From the cell containing the given text, extract its center point as (X, Y) coordinate. 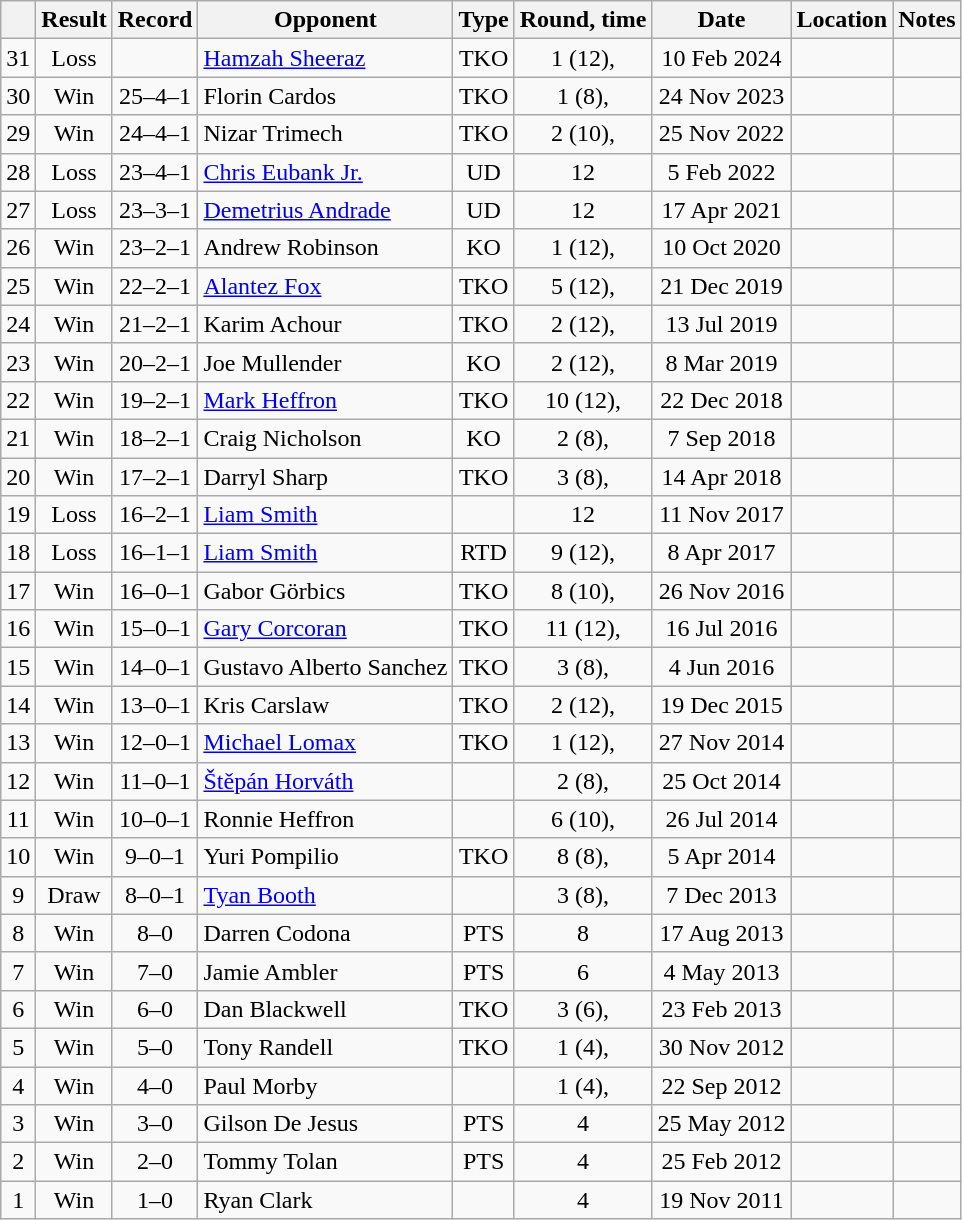
17 Aug 2013 (722, 933)
Round, time (583, 20)
10 Oct 2020 (722, 248)
Karim Achour (326, 324)
RTD (484, 553)
Gustavo Alberto Sanchez (326, 667)
29 (18, 134)
5 Feb 2022 (722, 172)
23–4–1 (155, 172)
17 Apr 2021 (722, 210)
16–2–1 (155, 515)
9 (18, 895)
24 (18, 324)
Jamie Ambler (326, 971)
23 (18, 362)
8–0 (155, 933)
14 (18, 705)
Draw (74, 895)
22 Dec 2018 (722, 400)
Darren Codona (326, 933)
27 (18, 210)
25 Nov 2022 (722, 134)
30 Nov 2012 (722, 1047)
1 (8), (583, 96)
16–0–1 (155, 591)
Paul Morby (326, 1085)
31 (18, 58)
Nizar Trimech (326, 134)
11 Nov 2017 (722, 515)
7 (18, 971)
4–0 (155, 1085)
24–4–1 (155, 134)
22 (18, 400)
24 Nov 2023 (722, 96)
Kris Carslaw (326, 705)
17–2–1 (155, 477)
Yuri Pompilio (326, 857)
26 Nov 2016 (722, 591)
20–2–1 (155, 362)
Chris Eubank Jr. (326, 172)
Location (842, 20)
Tommy Tolan (326, 1162)
6–0 (155, 1009)
Result (74, 20)
Tony Randell (326, 1047)
22 Sep 2012 (722, 1085)
13 (18, 743)
Ryan Clark (326, 1200)
26 (18, 248)
10–0–1 (155, 819)
23 Feb 2013 (722, 1009)
26 Jul 2014 (722, 819)
21–2–1 (155, 324)
11 (12), (583, 629)
19–2–1 (155, 400)
9–0–1 (155, 857)
Tyan Booth (326, 895)
17 (18, 591)
16 Jul 2016 (722, 629)
Mark Heffron (326, 400)
11–0–1 (155, 781)
18–2–1 (155, 438)
Date (722, 20)
Demetrius Andrade (326, 210)
10 (18, 857)
4 Jun 2016 (722, 667)
16 (18, 629)
13–0–1 (155, 705)
25 May 2012 (722, 1124)
2–0 (155, 1162)
4 May 2013 (722, 971)
6 (10), (583, 819)
Craig Nicholson (326, 438)
Alantez Fox (326, 286)
23–2–1 (155, 248)
1 (18, 1200)
13 Jul 2019 (722, 324)
14–0–1 (155, 667)
14 Apr 2018 (722, 477)
19 Dec 2015 (722, 705)
10 Feb 2024 (722, 58)
15–0–1 (155, 629)
2 (18, 1162)
11 (18, 819)
Štěpán Horváth (326, 781)
2 (10), (583, 134)
7–0 (155, 971)
7 Sep 2018 (722, 438)
15 (18, 667)
8 (8), (583, 857)
8 Mar 2019 (722, 362)
5–0 (155, 1047)
Gilson De Jesus (326, 1124)
7 Dec 2013 (722, 895)
19 (18, 515)
Hamzah Sheeraz (326, 58)
Andrew Robinson (326, 248)
Gary Corcoran (326, 629)
Darryl Sharp (326, 477)
8 Apr 2017 (722, 553)
9 (12), (583, 553)
25 Oct 2014 (722, 781)
23–3–1 (155, 210)
12–0–1 (155, 743)
5 (12), (583, 286)
10 (12), (583, 400)
3 (18, 1124)
5 Apr 2014 (722, 857)
25 (18, 286)
28 (18, 172)
Opponent (326, 20)
3–0 (155, 1124)
21 Dec 2019 (722, 286)
Dan Blackwell (326, 1009)
Florin Cardos (326, 96)
19 Nov 2011 (722, 1200)
20 (18, 477)
Notes (927, 20)
Ronnie Heffron (326, 819)
21 (18, 438)
8–0–1 (155, 895)
5 (18, 1047)
3 (6), (583, 1009)
27 Nov 2014 (722, 743)
Joe Mullender (326, 362)
25 Feb 2012 (722, 1162)
Michael Lomax (326, 743)
Gabor Görbics (326, 591)
25–4–1 (155, 96)
Type (484, 20)
16–1–1 (155, 553)
18 (18, 553)
30 (18, 96)
22–2–1 (155, 286)
Record (155, 20)
1–0 (155, 1200)
8 (10), (583, 591)
